Determine the (X, Y) coordinate at the center of the cell enclosing the given text.  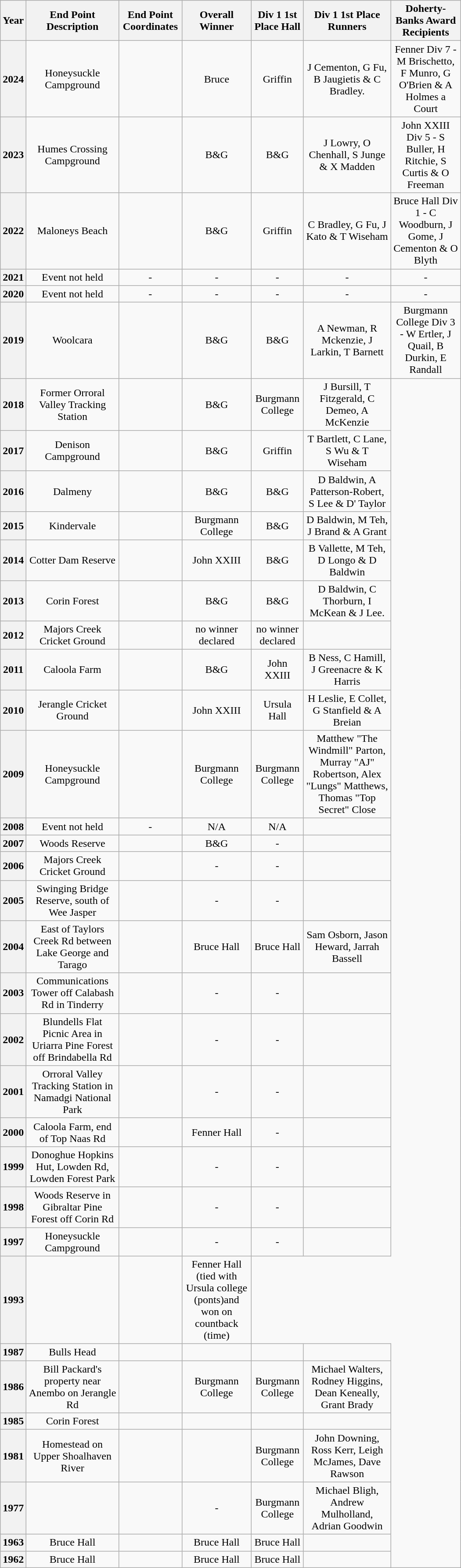
Fenner Hall (216, 1132)
Dalmeny (72, 491)
2019 (13, 340)
D Baldwin, A Patterson-Robert, S Lee & D' Taylor (347, 491)
Orroral Valley Tracking Station in Namadgi National Park (72, 1092)
1987 (13, 1352)
Burgmann College Div 3 - W Ertler, J Quail, B Durkin, E Randall (426, 340)
Doherty-Banks Award Recipients (426, 21)
Woods Reserve in Gibraltar Pine Forest off Corin Rd (72, 1207)
Bruce (216, 79)
Former Orroral Valley Tracking Station (72, 404)
2001 (13, 1092)
Maloneys Beach (72, 231)
D Baldwin, C Thorburn, I McKean & J Lee. (347, 601)
Michael Walters, Rodney Higgins, Dean Keneally, Grant Brady (347, 1387)
2010 (13, 710)
Jerangle Cricket Ground (72, 710)
Woolcara (72, 340)
Sam Osborn, Jason Heward, Jarrah Bassell (347, 947)
Div 1 1st Place Runners (347, 21)
D Baldwin, M Teh, J Brand & A Grant (347, 525)
2002 (13, 1039)
2017 (13, 451)
J Lowry, O Chenhall, S Junge & X Madden (347, 155)
Bruce Hall Div 1 - C Woodburn, J Gome, J Cementon & O Blyth (426, 231)
1985 (13, 1421)
J Bursill, T Fitzgerald, C Demeo, A McKenzie (347, 404)
1997 (13, 1241)
Div 1 1st Place Hall (277, 21)
2011 (13, 670)
H Leslie, E Collet, G Stanfield & A Breian (347, 710)
T Bartlett, C Lane, S Wu & T Wiseham (347, 451)
Donoghue Hopkins Hut, Lowden Rd, Lowden Forest Park (72, 1167)
2003 (13, 993)
Bill Packard's property near Anembo on Jerangle Rd (72, 1387)
1977 (13, 1508)
1998 (13, 1207)
B Ness, C Hamill, J Greenacre & K Harris (347, 670)
2012 (13, 635)
Caloola Farm (72, 670)
2005 (13, 900)
Blundells Flat Picnic Area in Uriarra Pine Forest off Brindabella Rd (72, 1039)
East of Taylors Creek Rd between Lake George and Tarago (72, 947)
Fenner Div 7 - M Brischetto, F Munro, G O'Brien & A Holmes a Court (426, 79)
J Cementon, G Fu, B Jaugietis & C Bradley. (347, 79)
1999 (13, 1167)
A Newman, R Mckenzie, J Larkin, T Barnett (347, 340)
Woods Reserve (72, 843)
Homestead on Upper Shoalhaven River (72, 1456)
2016 (13, 491)
Caloola Farm, end of Top Naas Rd (72, 1132)
1986 (13, 1387)
John Downing, Ross Kerr, Leigh McJames, Dave Rawson (347, 1456)
2022 (13, 231)
Michael Bligh, Andrew Mulholland, Adrian Goodwin (347, 1508)
Humes Crossing Campground (72, 155)
B Vallette, M Teh, D Longo & D Baldwin (347, 560)
2000 (13, 1132)
2015 (13, 525)
Year (13, 21)
1993 (13, 1300)
1962 (13, 1559)
2009 (13, 774)
2018 (13, 404)
End Point Description (72, 21)
1963 (13, 1543)
End Point Coordinates (150, 21)
2021 (13, 277)
2020 (13, 294)
Swinging Bridge Reserve, south of Wee Jasper (72, 900)
2004 (13, 947)
Cotter Dam Reserve (72, 560)
2008 (13, 827)
John XXIII Div 5 - S Buller, H Ritchie, S Curtis & O Freeman (426, 155)
Communications Tower off Calabash Rd in Tinderry (72, 993)
C Bradley, G Fu, J Kato & T Wiseham (347, 231)
2007 (13, 843)
Fenner Hall (tied with Ursula college (ponts)and won on countback (time) (216, 1300)
2024 (13, 79)
2006 (13, 866)
Denison Campground (72, 451)
1981 (13, 1456)
Bulls Head (72, 1352)
Overall Winner (216, 21)
2014 (13, 560)
2013 (13, 601)
Ursula Hall (277, 710)
Kindervale (72, 525)
Matthew "The Windmill" Parton, Murray "AJ" Robertson, Alex "Lungs" Matthews, Thomas "Top Secret" Close (347, 774)
2023 (13, 155)
